Provide the (X, Y) coordinate of the cell's center where the given text is located.  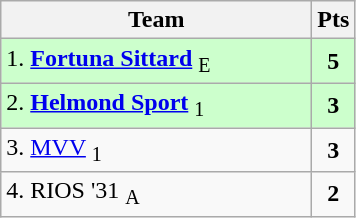
1. Fortuna Sittard E (156, 61)
2 (334, 194)
Pts (334, 20)
3. MVV 1 (156, 150)
5 (334, 61)
Team (156, 20)
2. Helmond Sport 1 (156, 105)
4. RIOS '31 A (156, 194)
